Scan for the cell matching the given text and deliver its [x, y] coordinate at center. 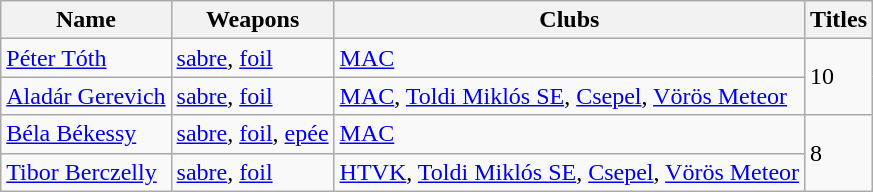
Titles [839, 20]
Tibor Berczelly [86, 172]
Clubs [570, 20]
Péter Tóth [86, 58]
MAC, Toldi Miklós SE, Csepel, Vörös Meteor [570, 96]
Weapons [252, 20]
8 [839, 153]
Béla Békessy [86, 134]
Name [86, 20]
HTVK, Toldi Miklós SE, Csepel, Vörös Meteor [570, 172]
10 [839, 77]
sabre, foil, epée [252, 134]
Aladár Gerevich [86, 96]
